For the text-containing cell, return its midpoint in (x, y) coordinate format. 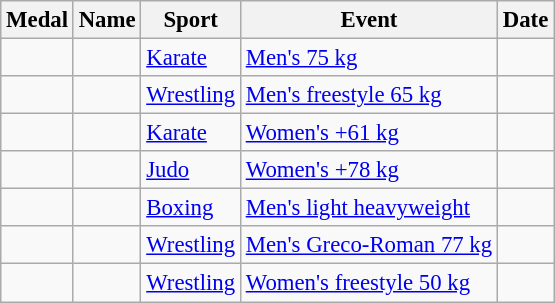
Men's freestyle 65 kg (368, 95)
Women's +78 kg (368, 170)
Event (368, 20)
Sport (191, 20)
Judo (191, 170)
Name (107, 20)
Date (525, 20)
Boxing (191, 208)
Women's +61 kg (368, 133)
Men's light heavyweight (368, 208)
Men's Greco-Roman 77 kg (368, 245)
Women's freestyle 50 kg (368, 283)
Men's 75 kg (368, 58)
Medal (38, 20)
